For the text-containing cell, return its midpoint in (x, y) coordinate format. 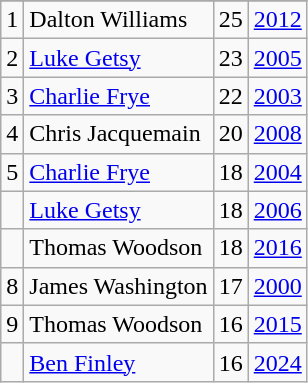
1 (12, 20)
25 (230, 20)
2016 (278, 248)
3 (12, 96)
2024 (278, 362)
2 (12, 58)
9 (12, 324)
2003 (278, 96)
2004 (278, 172)
Ben Finley (118, 362)
23 (230, 58)
8 (12, 286)
Dalton Williams (118, 20)
20 (230, 134)
James Washington (118, 286)
4 (12, 134)
2008 (278, 134)
2005 (278, 58)
17 (230, 286)
22 (230, 96)
5 (12, 172)
2006 (278, 210)
2012 (278, 20)
2015 (278, 324)
2000 (278, 286)
Chris Jacquemain (118, 134)
